Output the [x, y] coordinate of the center of the cell containing the given text.  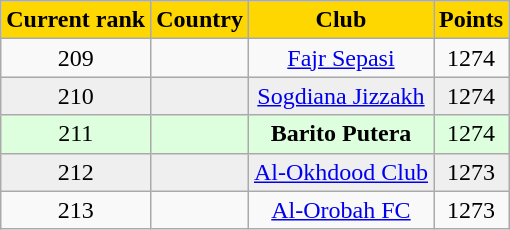
Sogdiana Jizzakh [340, 96]
213 [76, 210]
Current rank [76, 20]
Barito Putera [340, 134]
Fajr Sepasi [340, 58]
Club [340, 20]
Al-Orobah FC [340, 210]
Country [200, 20]
Al-Okhdood Club [340, 172]
Points [472, 20]
210 [76, 96]
209 [76, 58]
212 [76, 172]
211 [76, 134]
